Scan for the cell matching the given text and deliver its (x, y) coordinate at center. 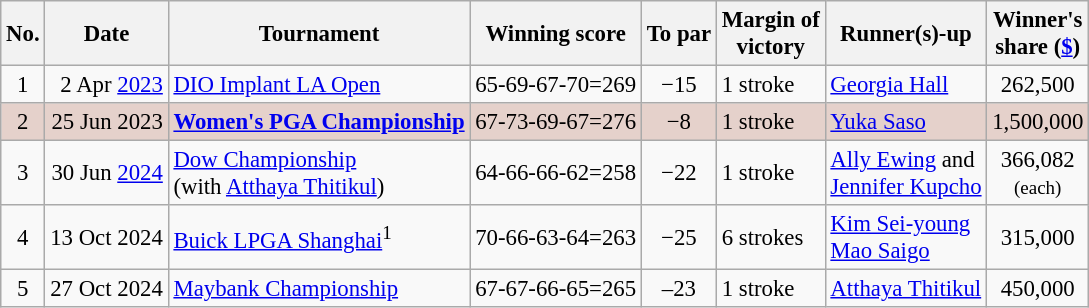
Atthaya Thitikul (906, 289)
30 Jun 2024 (106, 174)
Kim Sei-young Mao Saigo (906, 238)
Ally Ewing and Jennifer Kupcho (906, 174)
5 (23, 289)
Maybank Championship (319, 289)
25 Jun 2023 (106, 122)
To par (678, 34)
Winner'sshare ($) (1038, 34)
27 Oct 2024 (106, 289)
366,082(each) (1038, 174)
Yuka Saso (906, 122)
1 (23, 85)
3 (23, 174)
315,000 (1038, 238)
2 (23, 122)
4 (23, 238)
67-67-66-65=265 (556, 289)
450,000 (1038, 289)
Margin ofvictory (770, 34)
−8 (678, 122)
67-73-69-67=276 (556, 122)
1,500,000 (1038, 122)
−15 (678, 85)
262,500 (1038, 85)
Georgia Hall (906, 85)
Buick LPGA Shanghai1 (319, 238)
13 Oct 2024 (106, 238)
−22 (678, 174)
DIO Implant LA Open (319, 85)
64-66-66-62=258 (556, 174)
Women's PGA Championship (319, 122)
70-66-63-64=263 (556, 238)
–23 (678, 289)
6 strokes (770, 238)
Date (106, 34)
65-69-67-70=269 (556, 85)
No. (23, 34)
2 Apr 2023 (106, 85)
Tournament (319, 34)
Winning score (556, 34)
Dow Championship (with Atthaya Thitikul) (319, 174)
Runner(s)-up (906, 34)
−25 (678, 238)
